Pinpoint the cell where the given text exists, returning its (x, y) midpoint coordinate. 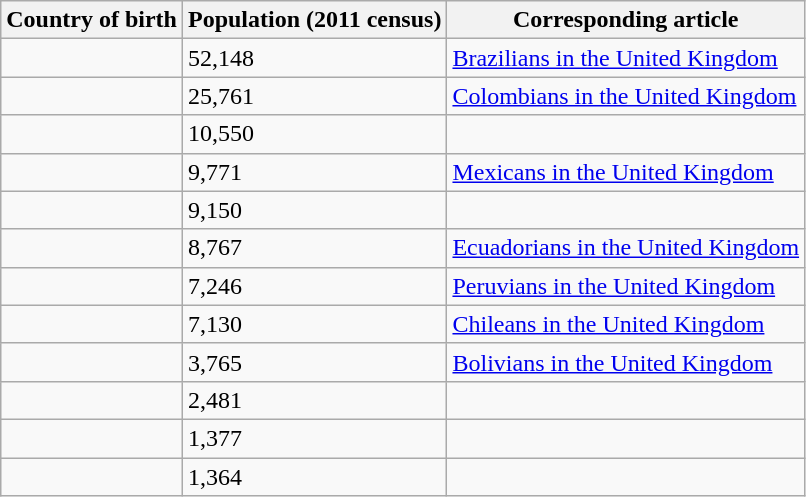
9,150 (314, 210)
Population (2011 census) (314, 20)
7,246 (314, 286)
1,364 (314, 477)
9,771 (314, 172)
10,550 (314, 134)
Country of birth (92, 20)
Colombians in the United Kingdom (626, 96)
Bolivians in the United Kingdom (626, 362)
Brazilians in the United Kingdom (626, 58)
Mexicans in the United Kingdom (626, 172)
8,767 (314, 248)
2,481 (314, 400)
25,761 (314, 96)
1,377 (314, 438)
3,765 (314, 362)
Chileans in the United Kingdom (626, 324)
Corresponding article (626, 20)
7,130 (314, 324)
52,148 (314, 58)
Peruvians in the United Kingdom (626, 286)
Ecuadorians in the United Kingdom (626, 248)
